From the cell containing the given text, extract its center point as (x, y) coordinate. 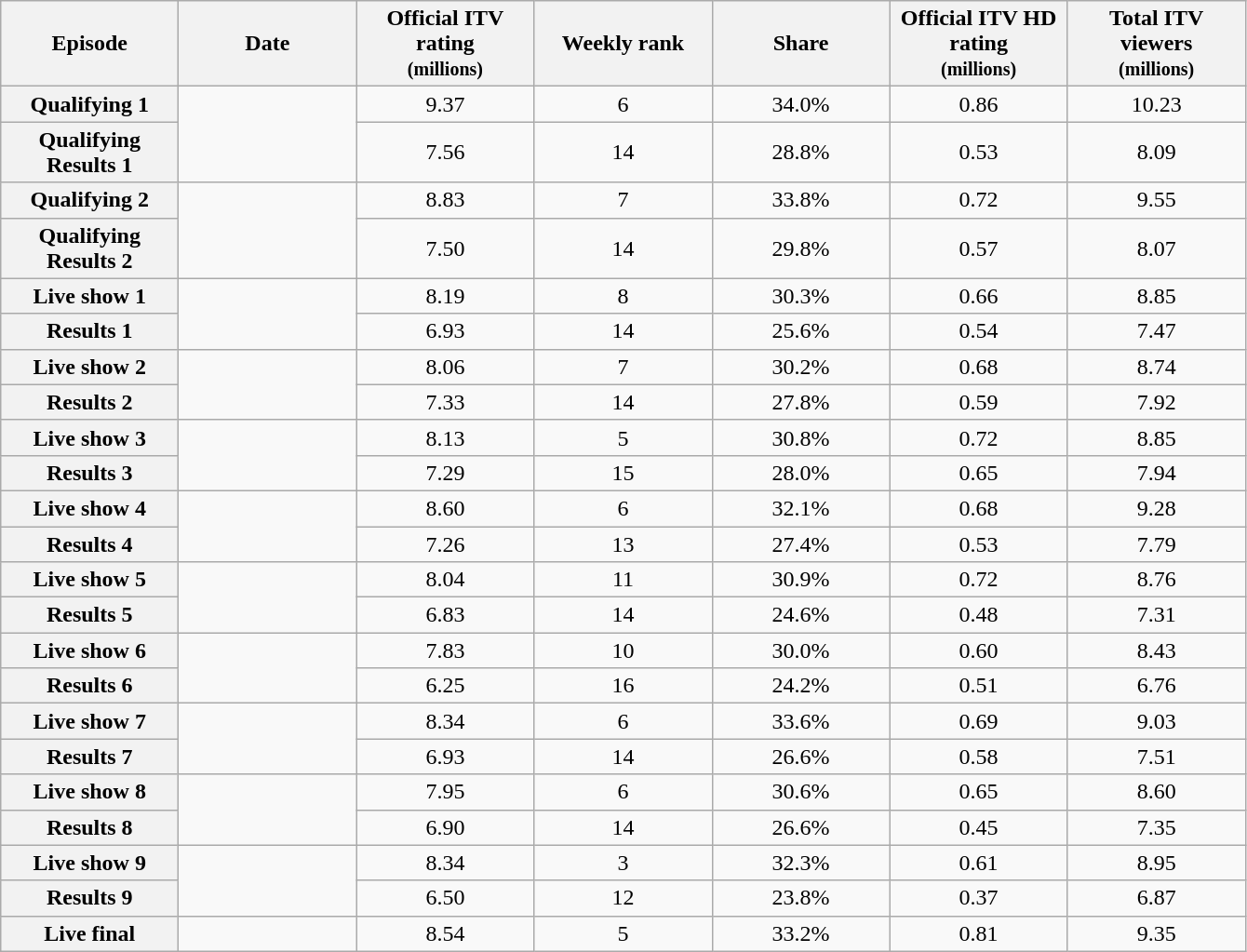
6.90 (445, 827)
Qualifying Results 2 (89, 248)
27.8% (800, 402)
Live show 8 (89, 792)
32.1% (800, 508)
Results 6 (89, 686)
Official ITV rating(millions) (445, 44)
30.2% (800, 367)
0.69 (979, 721)
7.92 (1156, 402)
9.03 (1156, 721)
Results 2 (89, 402)
8.74 (1156, 367)
7.47 (1156, 331)
0.66 (979, 296)
7.35 (1156, 827)
7.51 (1156, 757)
Results 5 (89, 615)
8.19 (445, 296)
33.6% (800, 721)
16 (623, 686)
29.8% (800, 248)
Episode (89, 44)
7.50 (445, 248)
Results 4 (89, 544)
8.07 (1156, 248)
8.09 (1156, 153)
8.95 (1156, 863)
24.6% (800, 615)
Qualifying 1 (89, 104)
0.54 (979, 331)
Weekly rank (623, 44)
7.29 (445, 473)
28.0% (800, 473)
0.81 (979, 933)
7.56 (445, 153)
6.83 (445, 615)
8.76 (1156, 580)
13 (623, 544)
6.87 (1156, 898)
10 (623, 650)
3 (623, 863)
9.28 (1156, 508)
Date (268, 44)
30.3% (800, 296)
8 (623, 296)
7.26 (445, 544)
Results 7 (89, 757)
9.37 (445, 104)
32.3% (800, 863)
6.50 (445, 898)
0.37 (979, 898)
0.61 (979, 863)
12 (623, 898)
23.8% (800, 898)
0.59 (979, 402)
10.23 (1156, 104)
Results 9 (89, 898)
8.54 (445, 933)
8.43 (1156, 650)
0.60 (979, 650)
Live show 3 (89, 437)
Total ITV viewers(millions) (1156, 44)
30.8% (800, 437)
30.0% (800, 650)
Live show 9 (89, 863)
7.79 (1156, 544)
Live show 4 (89, 508)
33.8% (800, 200)
34.0% (800, 104)
30.6% (800, 792)
33.2% (800, 933)
7.31 (1156, 615)
8.04 (445, 580)
7.95 (445, 792)
Live show 6 (89, 650)
8.06 (445, 367)
28.8% (800, 153)
6.25 (445, 686)
Results 3 (89, 473)
6.76 (1156, 686)
11 (623, 580)
0.45 (979, 827)
0.48 (979, 615)
Share (800, 44)
Qualifying Results 1 (89, 153)
Live show 2 (89, 367)
Live show 5 (89, 580)
9.35 (1156, 933)
27.4% (800, 544)
Live show 7 (89, 721)
30.9% (800, 580)
7.33 (445, 402)
24.2% (800, 686)
Official ITV HD rating(millions) (979, 44)
0.58 (979, 757)
7.83 (445, 650)
8.83 (445, 200)
25.6% (800, 331)
Qualifying 2 (89, 200)
Live final (89, 933)
Results 8 (89, 827)
0.57 (979, 248)
7.94 (1156, 473)
15 (623, 473)
8.13 (445, 437)
9.55 (1156, 200)
0.86 (979, 104)
0.51 (979, 686)
Results 1 (89, 331)
Live show 1 (89, 296)
